From the cell containing the given text, extract its center point as [X, Y] coordinate. 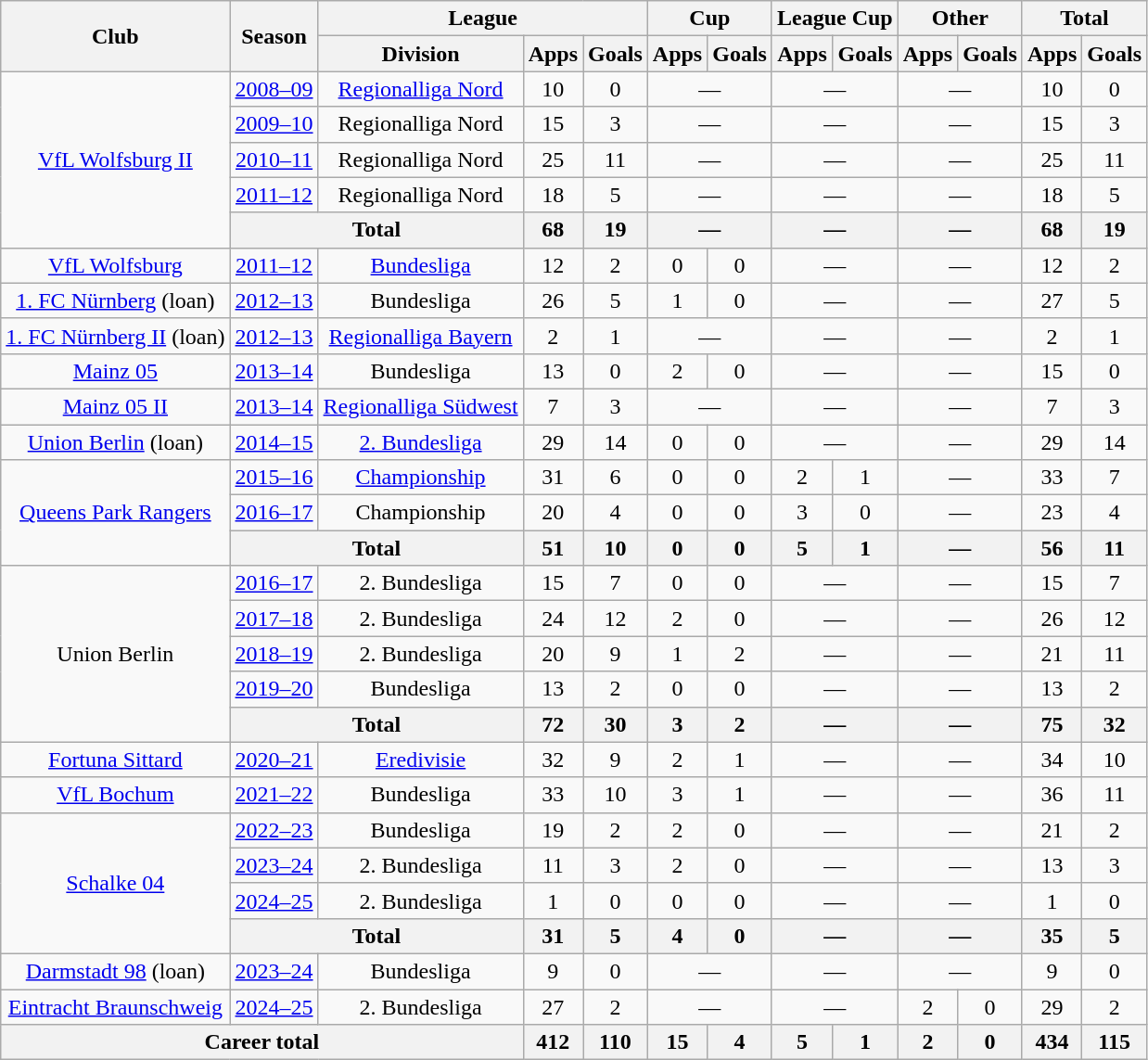
56 [1052, 548]
Other [960, 19]
434 [1052, 1042]
Fortuna Sittard [115, 760]
2014–15 [274, 442]
30 [616, 724]
24 [553, 619]
VfL Wolfsburg II [115, 160]
2009–10 [274, 124]
Eintracht Braunschweig [115, 1006]
2010–11 [274, 160]
2019–20 [274, 689]
72 [553, 724]
League [482, 19]
75 [1052, 724]
6 [616, 478]
Eredivisie [421, 760]
412 [553, 1042]
2018–19 [274, 654]
VfL Wolfsburg [115, 265]
Queens Park Rangers [115, 513]
VfL Bochum [115, 795]
Darmstadt 98 (loan) [115, 971]
Career total [261, 1042]
51 [553, 548]
Cup [709, 19]
2017–18 [274, 619]
36 [1052, 795]
Schalke 04 [115, 883]
2020–21 [274, 760]
2015–16 [274, 478]
League Cup [835, 19]
2008–09 [274, 89]
Season [274, 36]
110 [616, 1042]
23 [1052, 513]
Regionalliga Südwest [421, 406]
Club [115, 36]
115 [1115, 1042]
Division [421, 54]
Mainz 05 [115, 371]
Union Berlin [115, 654]
34 [1052, 760]
Regionalliga Bayern [421, 336]
2022–23 [274, 830]
1. FC Nürnberg (loan) [115, 300]
Mainz 05 II [115, 406]
35 [1052, 936]
1. FC Nürnberg II (loan) [115, 336]
2021–22 [274, 795]
Union Berlin (loan) [115, 442]
